Find where the given text appears and provide that cell's center as [x, y] coordinate. 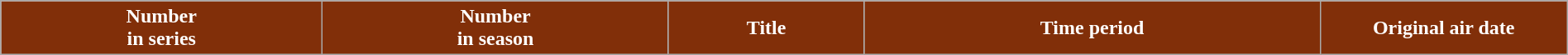
Time period [1092, 28]
Title [766, 28]
Numberin series [162, 28]
Numberin season [496, 28]
Original air date [1444, 28]
